Capture the cell that displays the provided text and extract its (x, y) central coordinate. 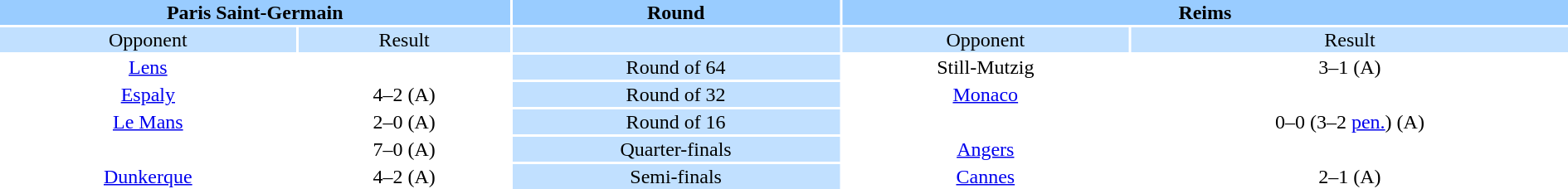
Reims (1205, 12)
Monaco (986, 94)
Dunkerque (148, 177)
3–1 (A) (1350, 67)
Lens (148, 67)
2–0 (A) (405, 122)
Round of 64 (675, 67)
Round of 32 (675, 94)
2–1 (A) (1350, 177)
Espaly (148, 94)
Le Mans (148, 122)
Still-Mutzig (986, 67)
Angers (986, 149)
0–0 (3–2 pen.) (A) (1350, 122)
Semi-finals (675, 177)
Cannes (986, 177)
Paris Saint-Germain (255, 12)
7–0 (A) (405, 149)
Quarter-finals (675, 149)
Round of 16 (675, 122)
Round (675, 12)
